Output the (X, Y) coordinate of the center of the cell containing the given text.  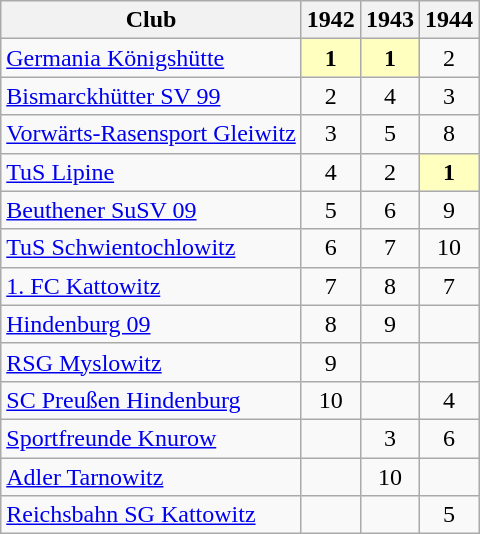
RSG Myslowitz (152, 362)
Hindenburg 09 (152, 324)
1944 (448, 20)
Reichsbahn SG Kattowitz (152, 515)
TuS Schwientochlowitz (152, 248)
Germania Königshütte (152, 58)
TuS Lipine (152, 172)
Club (152, 20)
1942 (330, 20)
Bismarckhütter SV 99 (152, 96)
1943 (390, 20)
SC Preußen Hindenburg (152, 400)
Adler Tarnowitz (152, 477)
Vorwärts-Rasensport Gleiwitz (152, 134)
Beuthener SuSV 09 (152, 210)
1. FC Kattowitz (152, 286)
Sportfreunde Knurow (152, 438)
